From the cell containing the given text, extract its center point as (X, Y) coordinate. 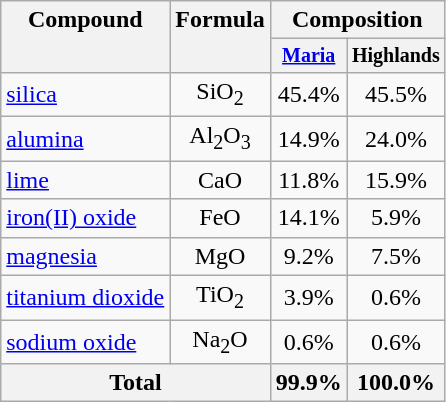
alumina (86, 139)
3.9% (308, 297)
9.2% (308, 256)
15.9% (396, 180)
Al2O3 (220, 139)
Compound (86, 37)
100.0% (396, 383)
99.9% (308, 383)
Formula (220, 37)
CaO (220, 180)
Na2O (220, 342)
silica (86, 94)
11.8% (308, 180)
14.1% (308, 218)
Maria (308, 56)
45.4% (308, 94)
14.9% (308, 139)
FeO (220, 218)
titanium dioxide (86, 297)
45.5% (396, 94)
Highlands (396, 56)
24.0% (396, 139)
iron(II) oxide (86, 218)
TiO2 (220, 297)
Composition (357, 20)
5.9% (396, 218)
magnesia (86, 256)
Total (136, 383)
7.5% (396, 256)
MgO (220, 256)
sodium oxide (86, 342)
SiO2 (220, 94)
lime (86, 180)
